Extract the [x, y] coordinate from the center of the cell holding the provided text.  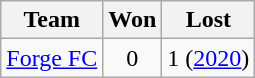
Forge FC [52, 58]
Team [52, 20]
1 (2020) [208, 58]
Won [132, 20]
Lost [208, 20]
0 [132, 58]
